Capture the cell that displays the provided text and extract its (x, y) central coordinate. 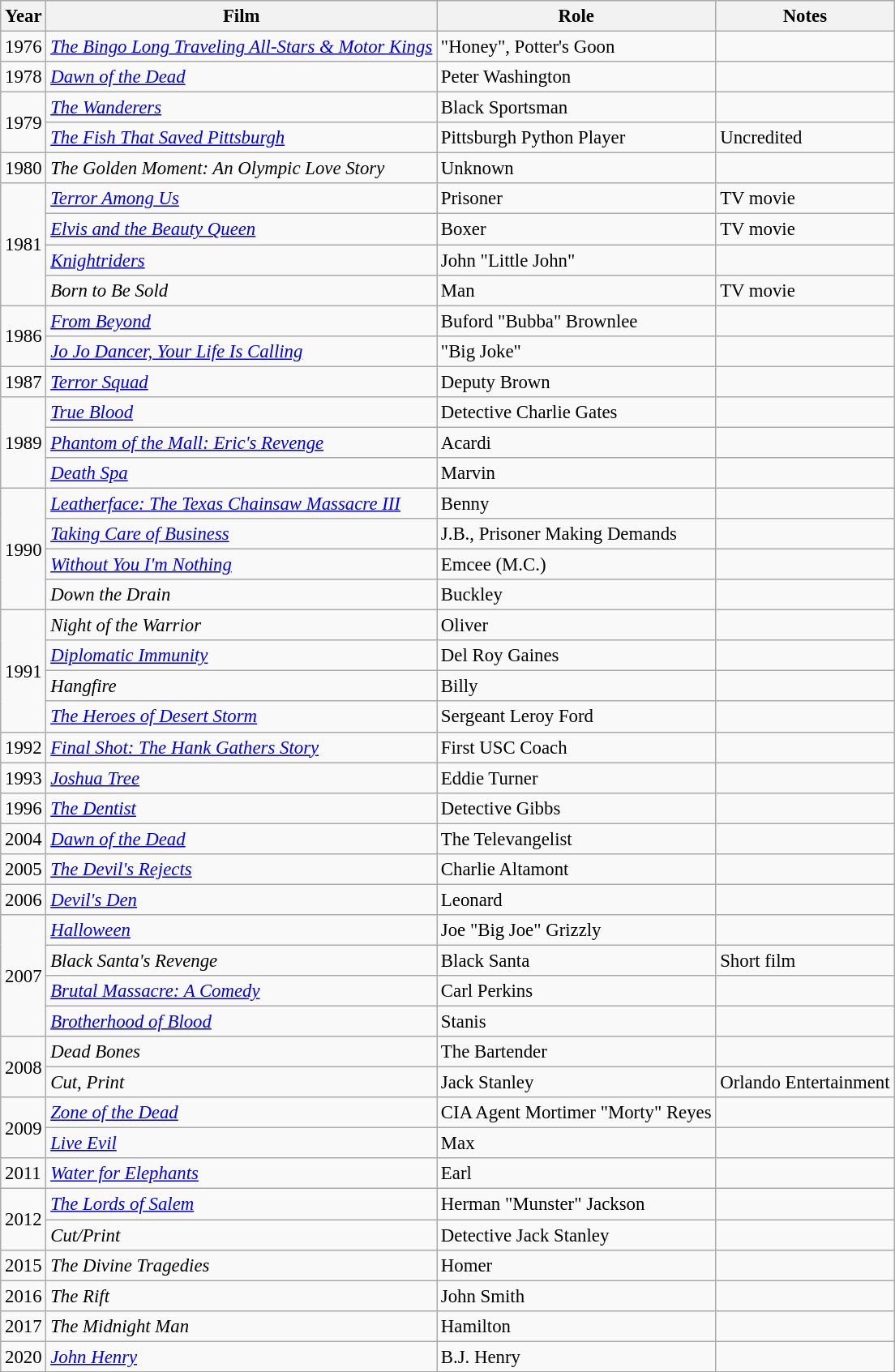
Down the Drain (242, 595)
Del Roy Gaines (576, 656)
Taking Care of Business (242, 534)
Devil's Den (242, 900)
1992 (24, 747)
Joe "Big Joe" Grizzly (576, 930)
2004 (24, 839)
1980 (24, 169)
John Henry (242, 1357)
Terror Among Us (242, 199)
Hangfire (242, 686)
The Bingo Long Traveling All-Stars & Motor Kings (242, 47)
Diplomatic Immunity (242, 656)
Boxer (576, 229)
The Divine Tragedies (242, 1265)
2009 (24, 1128)
Without You I'm Nothing (242, 565)
Stanis (576, 1022)
First USC Coach (576, 747)
The Fish That Saved Pittsburgh (242, 138)
Brutal Massacre: A Comedy (242, 991)
Earl (576, 1174)
Phantom of the Mall: Eric's Revenge (242, 442)
True Blood (242, 412)
"Big Joke" (576, 351)
Brotherhood of Blood (242, 1022)
Billy (576, 686)
2006 (24, 900)
Deputy Brown (576, 382)
2008 (24, 1066)
Prisoner (576, 199)
Carl Perkins (576, 991)
1976 (24, 47)
The Heroes of Desert Storm (242, 717)
Acardi (576, 442)
The Rift (242, 1296)
Year (24, 16)
Knightriders (242, 260)
"Honey", Potter's Goon (576, 47)
Pittsburgh Python Player (576, 138)
B.J. Henry (576, 1357)
Leonard (576, 900)
1990 (24, 549)
Black Sportsman (576, 108)
Hamilton (576, 1326)
1989 (24, 442)
Short film (805, 960)
2012 (24, 1219)
Buckley (576, 595)
Notes (805, 16)
2007 (24, 976)
CIA Agent Mortimer "Morty" Reyes (576, 1113)
Man (576, 290)
Homer (576, 1265)
Jack Stanley (576, 1083)
John "Little John" (576, 260)
Detective Jack Stanley (576, 1235)
1993 (24, 778)
1996 (24, 808)
Cut/Print (242, 1235)
Jo Jo Dancer, Your Life Is Calling (242, 351)
2020 (24, 1357)
Emcee (M.C.) (576, 565)
1986 (24, 336)
Eddie Turner (576, 778)
Cut, Print (242, 1083)
2015 (24, 1265)
Sergeant Leroy Ford (576, 717)
Unknown (576, 169)
The Lords of Salem (242, 1204)
1987 (24, 382)
Black Santa's Revenge (242, 960)
J.B., Prisoner Making Demands (576, 534)
Uncredited (805, 138)
Charlie Altamont (576, 870)
Leatherface: The Texas Chainsaw Massacre III (242, 503)
Water for Elephants (242, 1174)
The Dentist (242, 808)
The Wanderers (242, 108)
Peter Washington (576, 77)
Benny (576, 503)
Terror Squad (242, 382)
The Devil's Rejects (242, 870)
1981 (24, 244)
Film (242, 16)
Role (576, 16)
Marvin (576, 473)
Max (576, 1143)
2017 (24, 1326)
Herman "Munster" Jackson (576, 1204)
1991 (24, 671)
Oliver (576, 626)
Death Spa (242, 473)
Detective Gibbs (576, 808)
Live Evil (242, 1143)
Elvis and the Beauty Queen (242, 229)
The Televangelist (576, 839)
Final Shot: The Hank Gathers Story (242, 747)
Joshua Tree (242, 778)
2011 (24, 1174)
Zone of the Dead (242, 1113)
John Smith (576, 1296)
1979 (24, 123)
From Beyond (242, 321)
Halloween (242, 930)
Night of the Warrior (242, 626)
1978 (24, 77)
Born to Be Sold (242, 290)
Black Santa (576, 960)
Buford "Bubba" Brownlee (576, 321)
Dead Bones (242, 1052)
The Midnight Man (242, 1326)
Detective Charlie Gates (576, 412)
2016 (24, 1296)
2005 (24, 870)
Orlando Entertainment (805, 1083)
The Bartender (576, 1052)
The Golden Moment: An Olympic Love Story (242, 169)
